Pinpoint the cell where the given text exists, returning its (X, Y) midpoint coordinate. 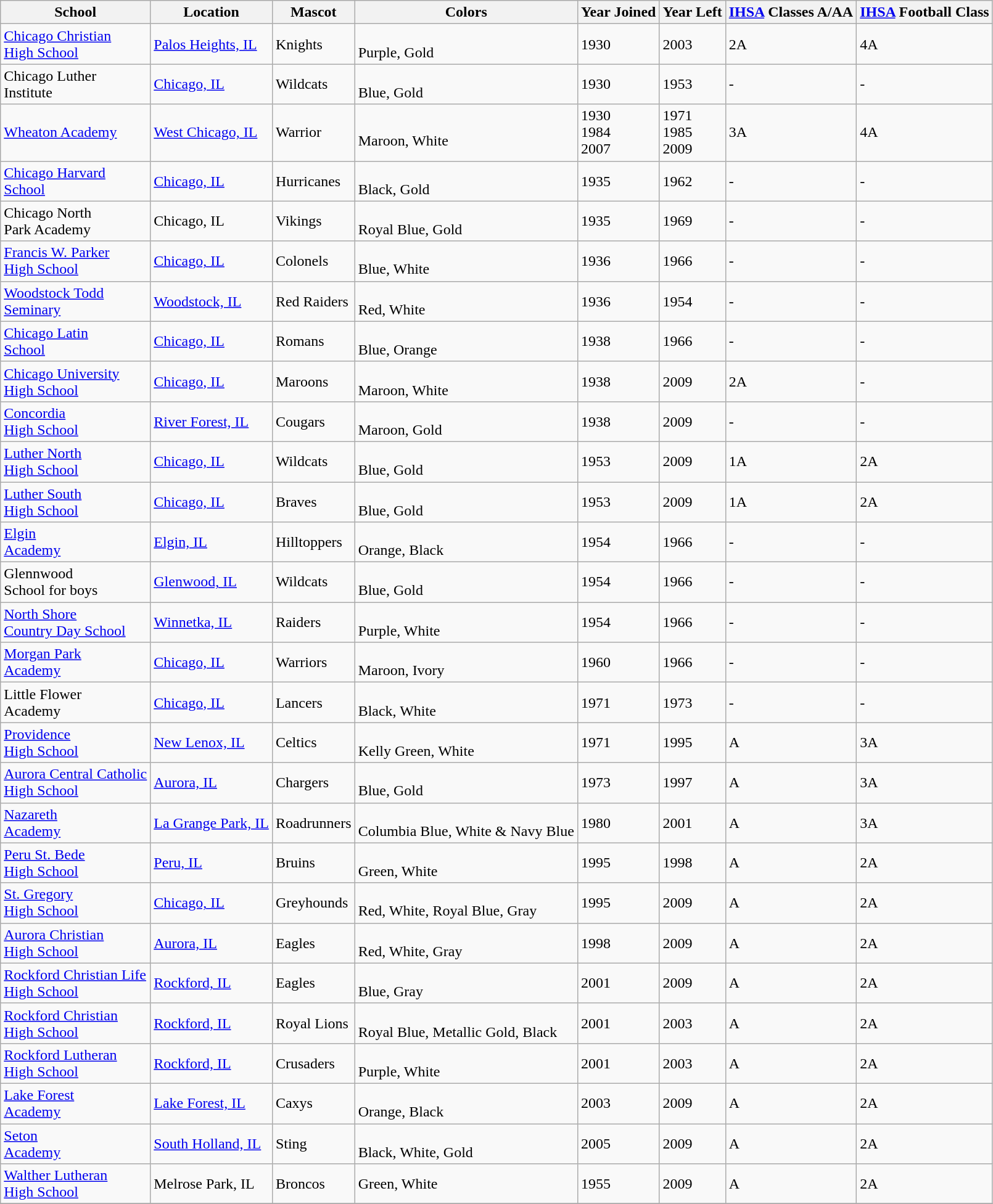
197119852009 (692, 133)
Bruins (313, 863)
IHSA Classes A/AA (791, 12)
Morgan ParkAcademy (75, 662)
Celtics (313, 742)
Cougars (313, 422)
Glenwood, IL (212, 582)
Peru, IL (212, 863)
Luther NorthHigh School (75, 461)
Blue, Gray (466, 983)
Woodstock ToddSeminary (75, 301)
School (75, 12)
Blue, Orange (466, 342)
Raiders (313, 623)
Royal Blue, Metallic Gold, Black (466, 1023)
Braves (313, 502)
SetonAcademy (75, 1143)
Location (212, 12)
Royal Lions (313, 1023)
NazarethAcademy (75, 822)
1962 (692, 181)
St. GregoryHigh School (75, 903)
ProvidenceHigh School (75, 742)
Chicago HarvardSchool (75, 181)
Maroon, Gold (466, 422)
Red Raiders (313, 301)
Little FlowerAcademy (75, 703)
Colonels (313, 261)
Palos Heights, IL (212, 44)
Walther LutheranHigh School (75, 1184)
Chicago ChristianHigh School (75, 44)
Maroons (313, 381)
Blue, White (466, 261)
Chicago LatinSchool (75, 342)
Chicago NorthPark Academy (75, 221)
North ShoreCountry Day School (75, 623)
Chicago LutherInstitute (75, 84)
Sting (313, 1143)
River Forest, IL (212, 422)
Black, White (466, 703)
Lancers (313, 703)
Kelly Green, White (466, 742)
ConcordiaHigh School (75, 422)
Year Joined (618, 12)
Maroon, Ivory (466, 662)
Woodstock, IL (212, 301)
Mascot (313, 12)
Year Left (692, 12)
Broncos (313, 1184)
Elgin, IL (212, 543)
South Holland, IL (212, 1143)
New Lenox, IL (212, 742)
Roadrunners (313, 822)
Black, Gold (466, 181)
Red, White, Gray (466, 943)
Lake ForestAcademy (75, 1104)
1955 (618, 1184)
1997 (692, 783)
GlennwoodSchool for boys (75, 582)
193019842007 (618, 133)
1980 (618, 822)
ElginAcademy (75, 543)
Melrose Park, IL (212, 1184)
West Chicago, IL (212, 133)
Aurora Central CatholicHigh School (75, 783)
Warrior (313, 133)
Rockford LutheranHigh School (75, 1063)
Luther SouthHigh School (75, 502)
Rockford ChristianHigh School (75, 1023)
IHSA Football Class (925, 12)
Aurora ChristianHigh School (75, 943)
Purple, Gold (466, 44)
Crusaders (313, 1063)
Rockford Christian LifeHigh School (75, 983)
Red, White (466, 301)
Greyhounds (313, 903)
La Grange Park, IL (212, 822)
Wheaton Academy (75, 133)
Francis W. ParkerHigh School (75, 261)
Red, White, Royal Blue, Gray (466, 903)
Vikings (313, 221)
Black, White, Gold (466, 1143)
Peru St. BedeHigh School (75, 863)
Warriors (313, 662)
2005 (618, 1143)
Royal Blue, Gold (466, 221)
Romans (313, 342)
1960 (618, 662)
Colors (466, 12)
Winnetka, IL (212, 623)
Columbia Blue, White & Navy Blue (466, 822)
Lake Forest, IL (212, 1104)
Caxys (313, 1104)
Chicago UniversityHigh School (75, 381)
1969 (692, 221)
Hilltoppers (313, 543)
Hurricanes (313, 181)
Chargers (313, 783)
Knights (313, 44)
